Return (X, Y) of the center of cell containing provided text 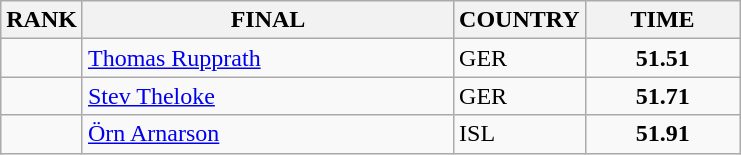
COUNTRY (520, 20)
Thomas Rupprath (268, 58)
51.71 (662, 96)
RANK (42, 20)
51.51 (662, 58)
Örn Arnarson (268, 134)
ISL (520, 134)
51.91 (662, 134)
TIME (662, 20)
FINAL (268, 20)
Stev Theloke (268, 96)
